Locate the cell with the specified text and output its (X, Y) center coordinate. 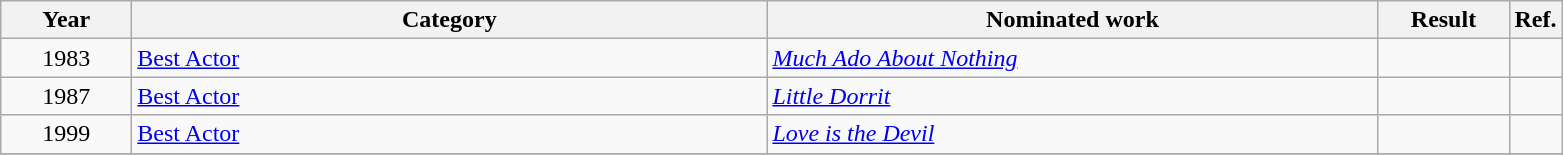
Little Dorrit (1072, 96)
Love is the Devil (1072, 134)
Year (66, 20)
Category (450, 20)
Much Ado About Nothing (1072, 58)
1987 (66, 96)
1983 (66, 58)
Result (1444, 20)
1999 (66, 134)
Nominated work (1072, 20)
Ref. (1536, 20)
